Return the [X, Y] coordinate for the center point of the cell that contains the specified text.  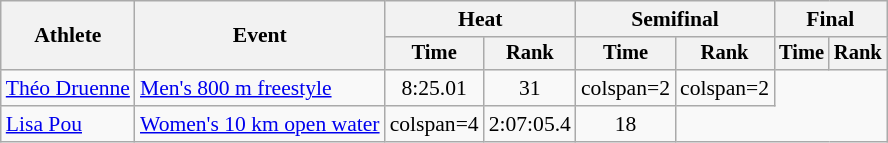
Heat [480, 19]
18 [626, 124]
Women's 10 km open water [260, 124]
Semifinal [675, 19]
Théo Druenne [68, 88]
Athlete [68, 36]
Lisa Pou [68, 124]
Final [830, 19]
Men's 800 m freestyle [260, 88]
31 [530, 88]
colspan=4 [434, 124]
8:25.01 [434, 88]
2:07:05.4 [530, 124]
Event [260, 36]
